Identify which cell holds the provided text, then report its (X, Y) central coordinate. 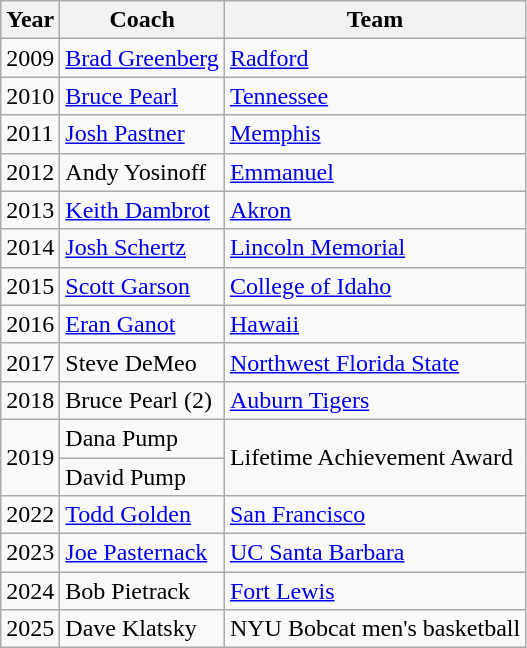
UC Santa Barbara (374, 553)
2010 (30, 96)
Steve DeMeo (142, 362)
San Francisco (374, 515)
Memphis (374, 134)
2022 (30, 515)
Year (30, 20)
2024 (30, 591)
Brad Greenberg (142, 58)
Team (374, 20)
NYU Bobcat men's basketball (374, 629)
2009 (30, 58)
Todd Golden (142, 515)
Radford (374, 58)
Bob Pietrack (142, 591)
Andy Yosinoff (142, 172)
College of Idaho (374, 286)
David Pump (142, 477)
2013 (30, 210)
Akron (374, 210)
Joe Pasternack (142, 553)
Lifetime Achievement Award (374, 457)
2015 (30, 286)
Emmanuel (374, 172)
Hawaii (374, 324)
2023 (30, 553)
Fort Lewis (374, 591)
Northwest Florida State (374, 362)
2012 (30, 172)
2011 (30, 134)
2017 (30, 362)
Auburn Tigers (374, 400)
Josh Schertz (142, 248)
Coach (142, 20)
2016 (30, 324)
2018 (30, 400)
Lincoln Memorial (374, 248)
Bruce Pearl (142, 96)
Scott Garson (142, 286)
Eran Ganot (142, 324)
2025 (30, 629)
2014 (30, 248)
Keith Dambrot (142, 210)
2019 (30, 457)
Bruce Pearl (2) (142, 400)
Dana Pump (142, 438)
Dave Klatsky (142, 629)
Tennessee (374, 96)
Josh Pastner (142, 134)
